Find where the given text appears and provide that cell's center as [X, Y] coordinate. 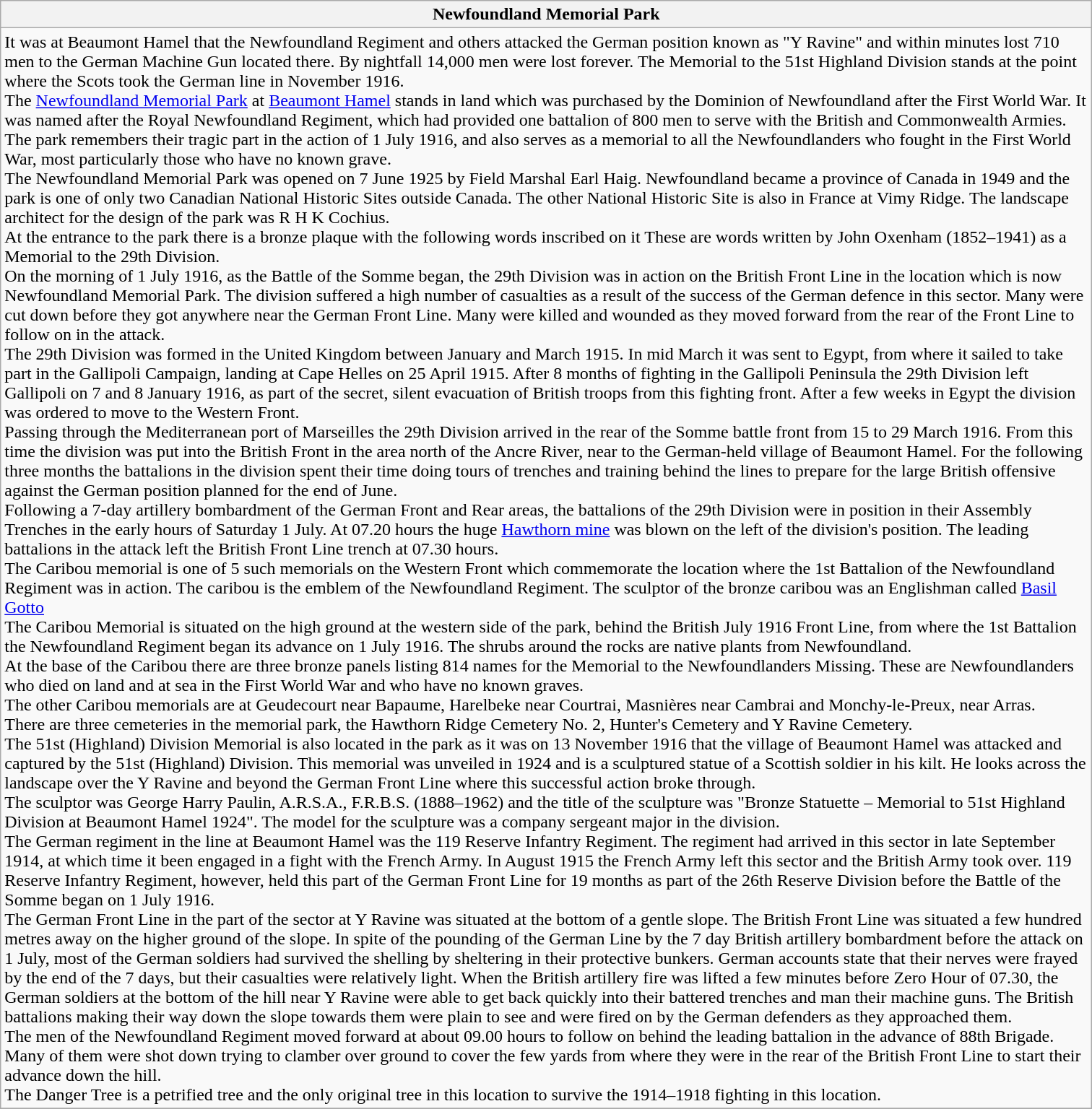
Newfoundland Memorial Park [546, 14]
